Search for the cell housing the specified text and yield its (x, y) center coordinate. 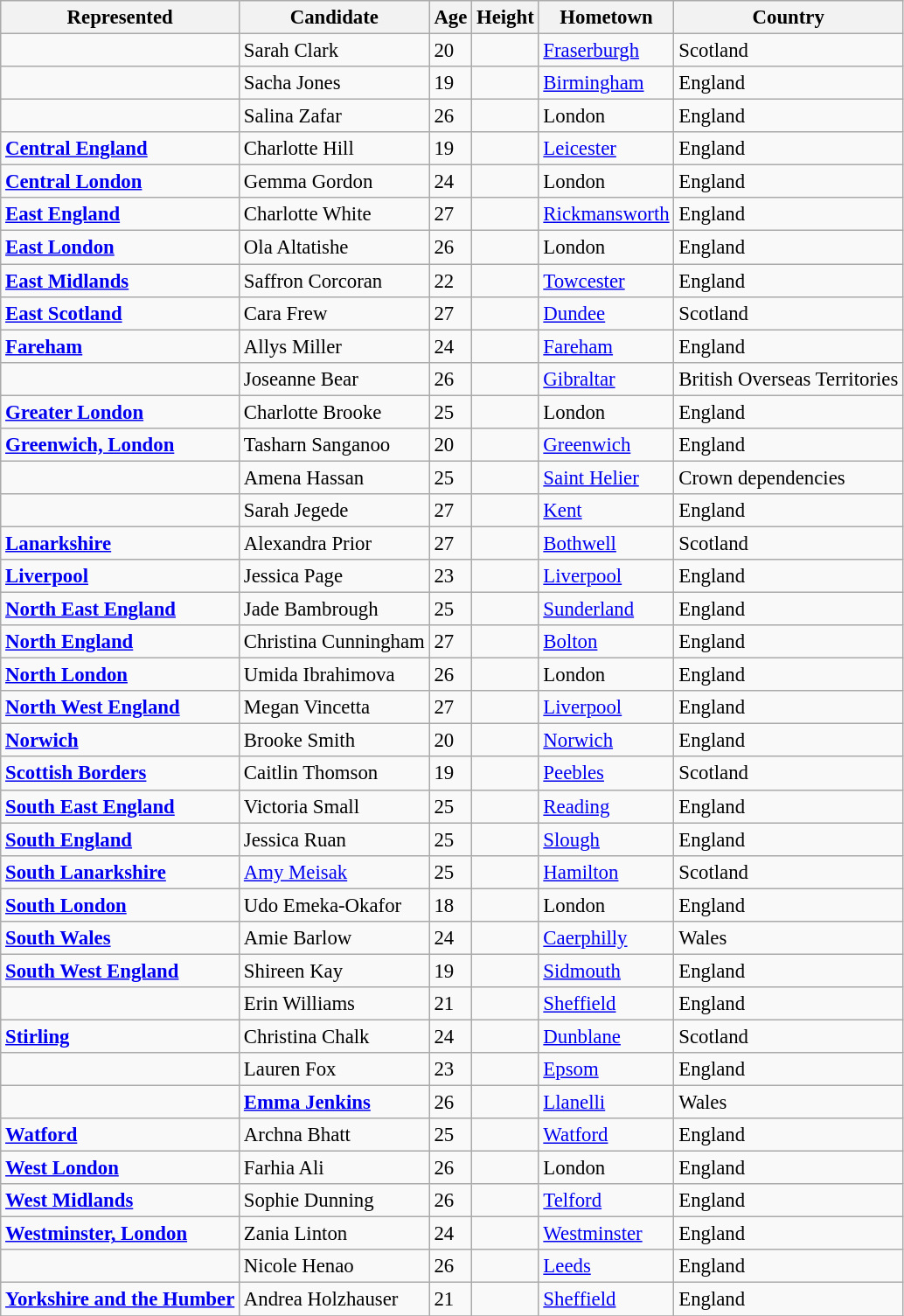
Birmingham (607, 83)
Jessica Ruan (335, 839)
Central London (121, 182)
Caitlin Thomson (335, 774)
Hamilton (607, 872)
Peebles (607, 774)
Sophie Dunning (335, 1201)
Height (505, 17)
British Overseas Territories (789, 379)
Saffron Corcoran (335, 281)
Leicester (607, 149)
Reading (607, 806)
Age (451, 17)
Central England (121, 149)
North West England (121, 707)
South West England (121, 971)
Lauren Fox (335, 1069)
Telford (607, 1201)
West London (121, 1168)
Amie Barlow (335, 938)
Yorkshire and the Humber (121, 1299)
Crown dependencies (789, 477)
Farhia Ali (335, 1168)
Jade Bambrough (335, 609)
East England (121, 214)
Zania Linton (335, 1234)
East Scotland (121, 313)
Tasharn Sanganoo (335, 445)
Victoria Small (335, 806)
Rickmansworth (607, 214)
22 (451, 281)
Amena Hassan (335, 477)
Scottish Borders (121, 774)
Hometown (607, 17)
Greenwich, London (121, 445)
Country (789, 17)
Bolton (607, 642)
Shireen Kay (335, 971)
South Lanarkshire (121, 872)
Fraserburgh (607, 51)
Sunderland (607, 609)
Allys Miller (335, 346)
Udo Emeka-Okafor (335, 905)
South East England (121, 806)
Nicole Henao (335, 1267)
Dundee (607, 313)
Charlotte Brooke (335, 412)
Saint Helier (607, 477)
Jessica Page (335, 576)
North East England (121, 609)
Alexandra Prior (335, 543)
Sacha Jones (335, 83)
East London (121, 247)
West Midlands (121, 1201)
Andrea Holzhauser (335, 1299)
Slough (607, 839)
Westminster, London (121, 1234)
Sarah Jegede (335, 511)
Caerphilly (607, 938)
South Wales (121, 938)
Megan Vincetta (335, 707)
Sarah Clark (335, 51)
Dunblane (607, 1036)
Christina Chalk (335, 1036)
Archna Bhatt (335, 1135)
Llanelli (607, 1103)
Gibraltar (607, 379)
Umida Ibrahimova (335, 675)
Erin Williams (335, 1004)
North London (121, 675)
Sidmouth (607, 971)
Towcester (607, 281)
Westminster (607, 1234)
Emma Jenkins (335, 1103)
Joseanne Bear (335, 379)
Represented (121, 17)
Kent (607, 511)
South England (121, 839)
Brooke Smith (335, 741)
Christina Cunningham (335, 642)
Greater London (121, 412)
Leeds (607, 1267)
Lanarkshire (121, 543)
Stirling (121, 1036)
Cara Frew (335, 313)
Candidate (335, 17)
Gemma Gordon (335, 182)
Ola Altatishe (335, 247)
Amy Meisak (335, 872)
South London (121, 905)
Salina Zafar (335, 116)
Charlotte Hill (335, 149)
Greenwich (607, 445)
18 (451, 905)
Epsom (607, 1069)
North England (121, 642)
Charlotte White (335, 214)
East Midlands (121, 281)
Bothwell (607, 543)
